Pinpoint the cell where the given text exists, returning its (x, y) midpoint coordinate. 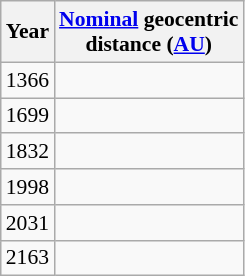
1699 (28, 116)
2163 (28, 258)
1832 (28, 152)
Nominal geocentricdistance (AU) (148, 32)
Year (28, 32)
1366 (28, 80)
1998 (28, 187)
2031 (28, 223)
